Return [x, y] of the center of cell containing provided text 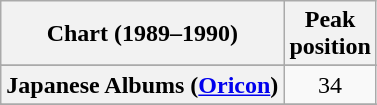
Chart (1989–1990) [142, 34]
Peakposition [330, 34]
34 [330, 85]
Japanese Albums (Oricon) [142, 85]
